Locate the cell with the specified text and output its (x, y) center coordinate. 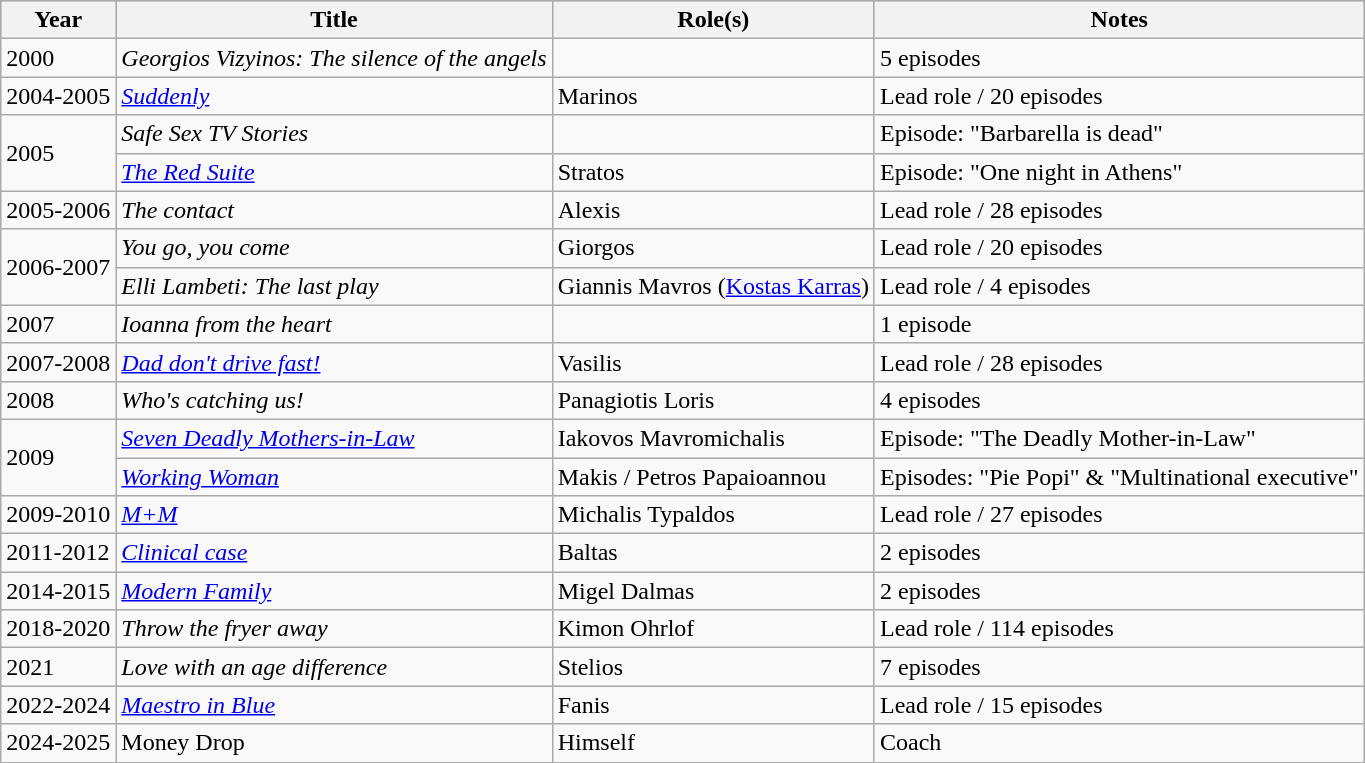
Seven Deadly Mothers-in-Law (334, 438)
Episode: "One night in Athens" (1119, 172)
Kimon Ohrlof (713, 629)
Alexis (713, 210)
2022-2024 (58, 705)
Stratos (713, 172)
2018-2020 (58, 629)
Giannis Mavros (Kostas Karras) (713, 286)
Elli Lambeti: The last play (334, 286)
Notes (1119, 20)
2005-2006 (58, 210)
2009-2010 (58, 515)
The Red Suite (334, 172)
Year (58, 20)
2005 (58, 153)
Fanis (713, 705)
Lead role / 114 episodes (1119, 629)
2014-2015 (58, 591)
Baltas (713, 553)
Giorgos (713, 248)
2021 (58, 667)
Vasilis (713, 362)
2009 (58, 457)
Clinical case (334, 553)
Lead role / 27 episodes (1119, 515)
Himself (713, 743)
You go, you come (334, 248)
Maestro in Blue (334, 705)
Who's catching us! (334, 400)
1 episode (1119, 324)
Role(s) (713, 20)
4 episodes (1119, 400)
Migel Dalmas (713, 591)
2007-2008 (58, 362)
Working Woman (334, 477)
Stelios (713, 667)
Episodes: "Pie Popi" & "Multinational executive" (1119, 477)
Love with an age difference (334, 667)
2011-2012 (58, 553)
2000 (58, 58)
Coach (1119, 743)
2008 (58, 400)
Georgios Vizyinos: The silence of the angels (334, 58)
Panagiotis Loris (713, 400)
Episode: "Barbarella is dead" (1119, 134)
Lead role / 4 episodes (1119, 286)
Lead role / 15 episodes (1119, 705)
2006-2007 (58, 267)
M+M (334, 515)
Makis / Petros Papaioannou (713, 477)
Marinos (713, 96)
Suddenly (334, 96)
Ioanna from the heart (334, 324)
Title (334, 20)
Throw the fryer away (334, 629)
Safe Sex TV Stories (334, 134)
Money Drop (334, 743)
Dad don't drive fast! (334, 362)
5 episodes (1119, 58)
Michalis Typaldos (713, 515)
Iakovos Mavromichalis (713, 438)
Modern Family (334, 591)
7 episodes (1119, 667)
2004-2005 (58, 96)
Episode: "The Deadly Mother-in-Law" (1119, 438)
2007 (58, 324)
2024-2025 (58, 743)
The contact (334, 210)
